Capture the cell that displays the provided text and extract its (X, Y) central coordinate. 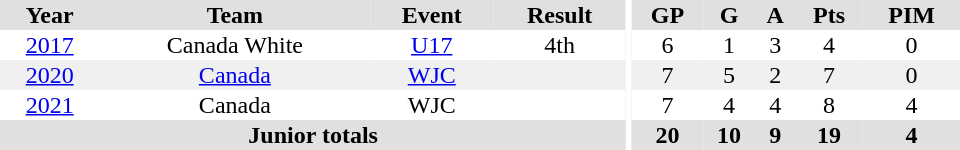
6 (668, 45)
8 (829, 105)
2017 (50, 45)
10 (730, 135)
Year (50, 15)
Result (560, 15)
4th (560, 45)
2021 (50, 105)
Junior totals (313, 135)
Event (432, 15)
2 (775, 75)
GP (668, 15)
5 (730, 75)
19 (829, 135)
1 (730, 45)
U17 (432, 45)
PIM (912, 15)
A (775, 15)
9 (775, 135)
G (730, 15)
3 (775, 45)
2020 (50, 75)
Canada White (234, 45)
Team (234, 15)
20 (668, 135)
Pts (829, 15)
